Detect which cell encompasses the target text, then output its (x, y) center coordinate. 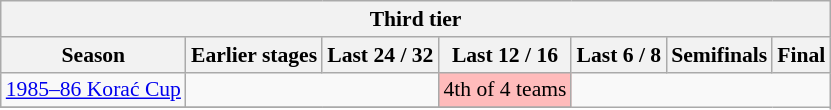
Earlier stages (254, 55)
Third tier (416, 19)
Last 6 / 8 (618, 55)
Final (801, 55)
1985–86 Korać Cup (94, 90)
4th of 4 teams (504, 90)
Season (94, 55)
Semifinals (719, 55)
Last 12 / 16 (504, 55)
Last 24 / 32 (380, 55)
